Locate the cell with the specified text and output its (X, Y) center coordinate. 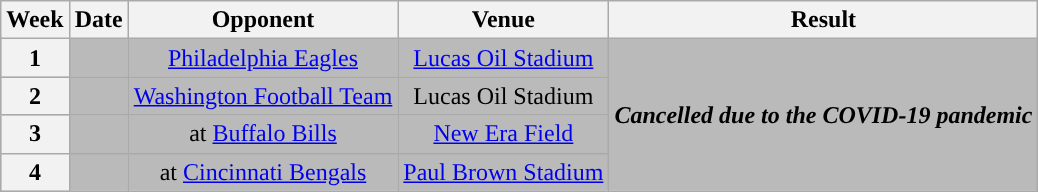
1 (35, 58)
Opponent (263, 20)
4 (35, 172)
Washington Football Team (263, 96)
Philadelphia Eagles (263, 58)
Result (824, 20)
New Era Field (504, 134)
Cancelled due to the COVID-19 pandemic (824, 115)
Date (98, 20)
3 (35, 134)
Paul Brown Stadium (504, 172)
2 (35, 96)
at Buffalo Bills (263, 134)
Venue (504, 20)
at Cincinnati Bengals (263, 172)
Week (35, 20)
